Return (x, y) of the center of cell containing provided text 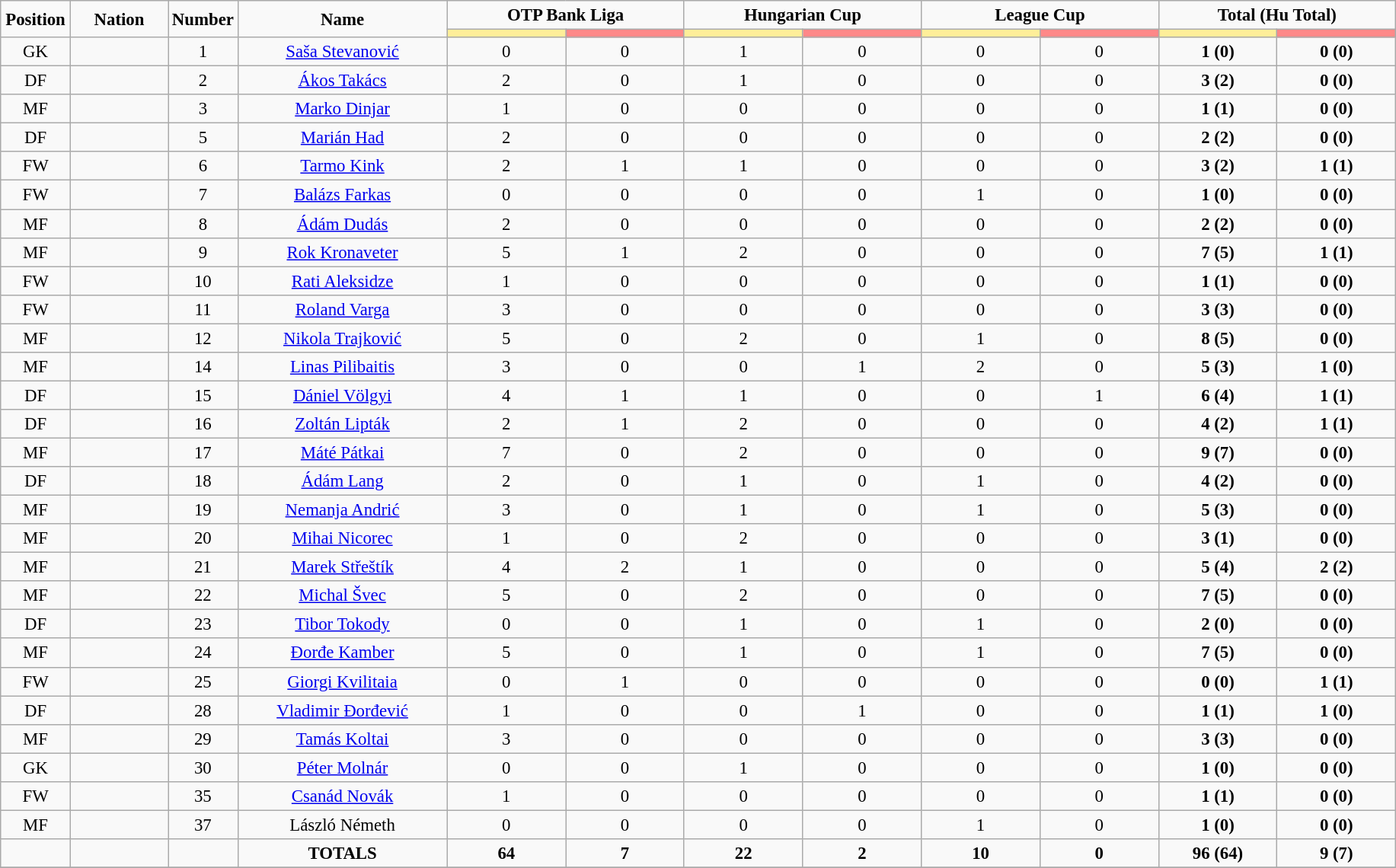
2 (0) (1218, 624)
Đorđe Kamber (343, 653)
20 (203, 538)
Giorgi Kvilitaia (343, 681)
Nemanja Andrić (343, 510)
TOTALS (343, 854)
Rok Kronaveter (343, 252)
15 (203, 395)
Ádám Lang (343, 481)
9 (203, 252)
Marián Had (343, 138)
35 (203, 796)
Mihai Nicorec (343, 538)
Marko Dinjar (343, 109)
League Cup (1040, 15)
Dániel Völgyi (343, 395)
21 (203, 567)
6 (4) (1218, 395)
11 (203, 309)
16 (203, 424)
Total (Hu Total) (1277, 15)
László Németh (343, 825)
18 (203, 481)
3 (1) (1218, 538)
Tamás Koltai (343, 739)
6 (203, 167)
Zoltán Lipták (343, 424)
23 (203, 624)
Name (343, 19)
Tarmo Kink (343, 167)
24 (203, 653)
19 (203, 510)
17 (203, 452)
28 (203, 710)
Ádám Dudás (343, 224)
14 (203, 367)
5 (4) (1218, 567)
Rati Aleksidze (343, 281)
OTP Bank Liga (565, 15)
30 (203, 767)
Hungarian Cup (803, 15)
Nikola Trajković (343, 338)
8 (5) (1218, 338)
Michal Švec (343, 595)
Linas Pilibaitis (343, 367)
Péter Molnár (343, 767)
Vladimir Đorđević (343, 710)
Marek Střeštík (343, 567)
Number (203, 19)
Position (36, 19)
Csanád Novák (343, 796)
Balázs Farkas (343, 195)
12 (203, 338)
96 (64) (1218, 854)
Máté Pátkai (343, 452)
Roland Varga (343, 309)
37 (203, 825)
25 (203, 681)
Tibor Tokody (343, 624)
8 (203, 224)
Saša Stevanović (343, 52)
29 (203, 739)
Nation (119, 19)
Ákos Takács (343, 81)
64 (506, 854)
